Locate the cell with the specified text and output its [X, Y] center coordinate. 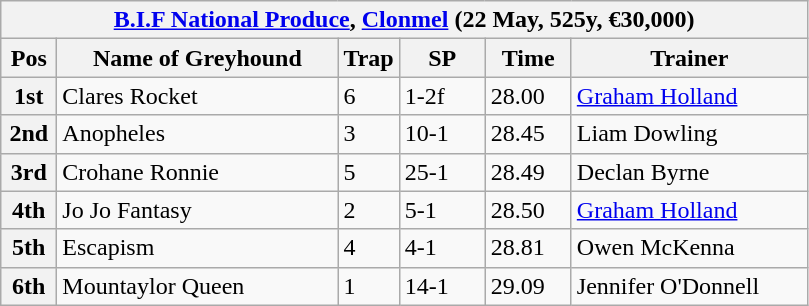
1-2f [442, 96]
28.81 [528, 248]
Mountaylor Queen [198, 286]
Crohane Ronnie [198, 172]
Owen McKenna [689, 248]
Clares Rocket [198, 96]
4-1 [442, 248]
Anopheles [198, 134]
Time [528, 58]
Jo Jo Fantasy [198, 210]
3 [368, 134]
5th [29, 248]
28.00 [528, 96]
Trainer [689, 58]
6 [368, 96]
4th [29, 210]
Trap [368, 58]
Jennifer O'Donnell [689, 286]
28.45 [528, 134]
29.09 [528, 286]
5 [368, 172]
6th [29, 286]
1 [368, 286]
Escapism [198, 248]
4 [368, 248]
Declan Byrne [689, 172]
B.I.F National Produce, Clonmel (22 May, 525y, €30,000) [404, 20]
SP [442, 58]
3rd [29, 172]
5-1 [442, 210]
14-1 [442, 286]
28.50 [528, 210]
Liam Dowling [689, 134]
10-1 [442, 134]
28.49 [528, 172]
Pos [29, 58]
Name of Greyhound [198, 58]
25-1 [442, 172]
1st [29, 96]
2nd [29, 134]
2 [368, 210]
